Search for the cell housing the specified text and yield its [X, Y] center coordinate. 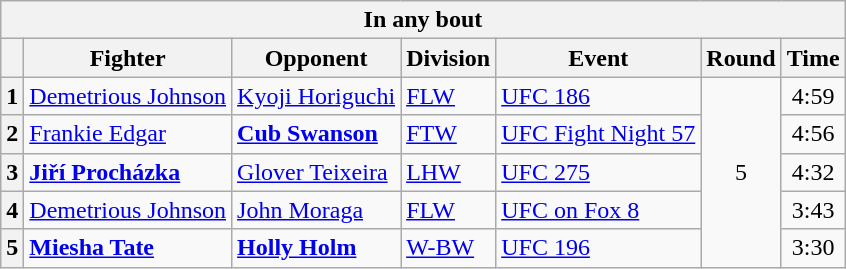
Round [741, 58]
Event [598, 58]
3 [12, 172]
Division [448, 58]
Opponent [316, 58]
4:59 [813, 96]
W-BW [448, 248]
Frankie Edgar [128, 134]
UFC 186 [598, 96]
Fighter [128, 58]
4:32 [813, 172]
Kyoji Horiguchi [316, 96]
UFC Fight Night 57 [598, 134]
Glover Teixeira [316, 172]
FTW [448, 134]
In any bout [423, 20]
4 [12, 210]
UFC 275 [598, 172]
Time [813, 58]
3:43 [813, 210]
John Moraga [316, 210]
Holly Holm [316, 248]
UFC on Fox 8 [598, 210]
4:56 [813, 134]
2 [12, 134]
LHW [448, 172]
Jiří Procházka [128, 172]
Cub Swanson [316, 134]
1 [12, 96]
UFC 196 [598, 248]
Miesha Tate [128, 248]
3:30 [813, 248]
